Find where the given text appears and provide that cell's center as (x, y) coordinate. 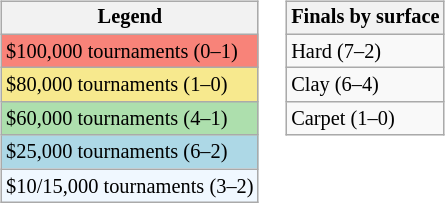
$25,000 tournaments (6–2) (130, 152)
Carpet (1–0) (365, 119)
Hard (7–2) (365, 51)
Clay (6–4) (365, 85)
Legend (130, 18)
$60,000 tournaments (4–1) (130, 119)
$10/15,000 tournaments (3–2) (130, 186)
$100,000 tournaments (0–1) (130, 51)
$80,000 tournaments (1–0) (130, 85)
Finals by surface (365, 18)
